Detect which cell encompasses the target text, then output its (X, Y) center coordinate. 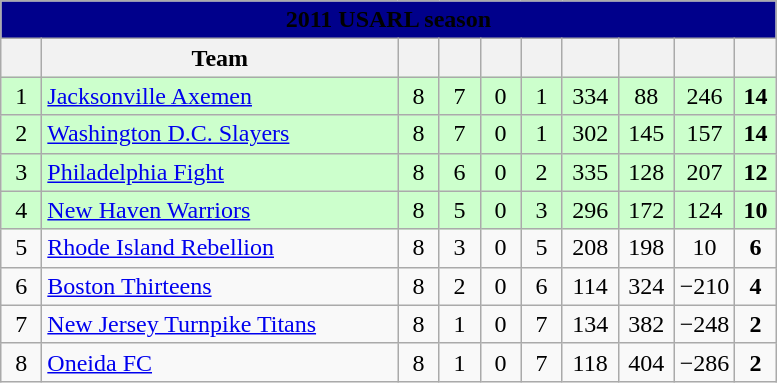
198 (646, 248)
118 (590, 362)
208 (590, 248)
Oneida FC (220, 362)
296 (590, 210)
−248 (704, 324)
134 (590, 324)
172 (646, 210)
New Jersey Turnpike Titans (220, 324)
404 (646, 362)
246 (704, 96)
Washington D.C. Slayers (220, 134)
Jacksonville Axemen (220, 96)
124 (704, 210)
−286 (704, 362)
114 (590, 286)
145 (646, 134)
207 (704, 172)
Team (220, 58)
157 (704, 134)
382 (646, 324)
Philadelphia Fight (220, 172)
Rhode Island Rebellion (220, 248)
302 (590, 134)
Boston Thirteens (220, 286)
−210 (704, 286)
335 (590, 172)
12 (756, 172)
324 (646, 286)
New Haven Warriors (220, 210)
2011 USARL season (388, 20)
88 (646, 96)
334 (590, 96)
128 (646, 172)
